Pinpoint the cell where the given text exists, returning its (X, Y) midpoint coordinate. 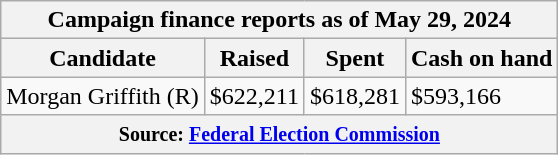
Candidate (102, 58)
Cash on hand (481, 58)
Morgan Griffith (R) (102, 96)
Spent (354, 58)
$593,166 (481, 96)
Source: Federal Election Commission (280, 134)
Raised (254, 58)
$622,211 (254, 96)
Campaign finance reports as of May 29, 2024 (280, 20)
$618,281 (354, 96)
